Output the [X, Y] coordinate of the center of the cell containing the given text.  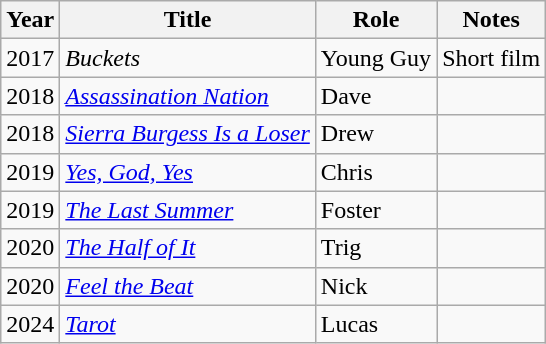
Foster [376, 210]
Yes, God, Yes [188, 172]
2024 [30, 324]
Lucas [376, 324]
Role [376, 20]
Trig [376, 248]
Feel the Beat [188, 286]
Tarot [188, 324]
Sierra Burgess Is a Loser [188, 134]
Short film [492, 58]
Assassination Nation [188, 96]
Drew [376, 134]
Year [30, 20]
The Last Summer [188, 210]
Chris [376, 172]
Buckets [188, 58]
Dave [376, 96]
Young Guy [376, 58]
The Half of It [188, 248]
2017 [30, 58]
Notes [492, 20]
Nick [376, 286]
Title [188, 20]
